Output the (x, y) coordinate of the center of the cell containing the given text.  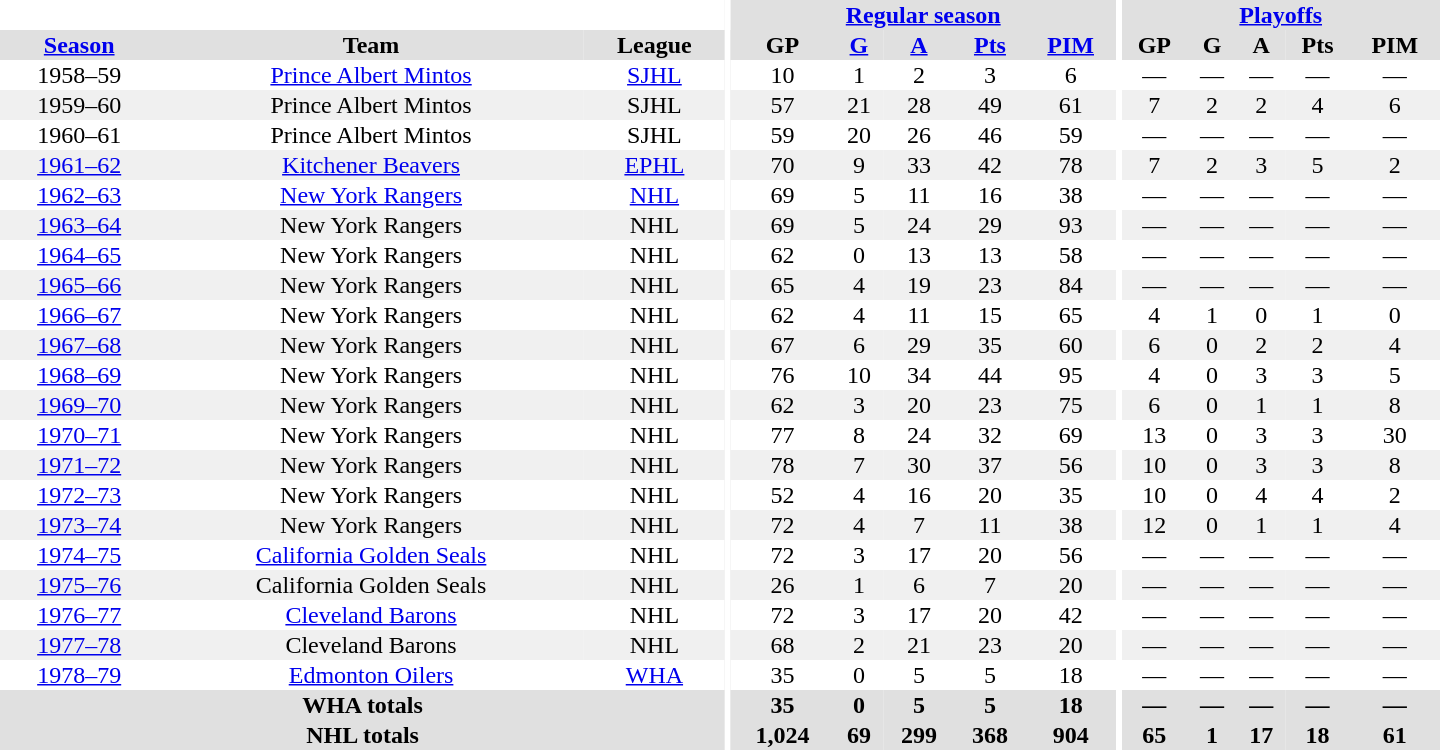
15 (990, 315)
WHA totals (362, 705)
84 (1070, 285)
Kitchener Beavers (370, 165)
NHL totals (362, 735)
1976–77 (79, 615)
Team (370, 45)
1959–60 (79, 105)
1968–69 (79, 375)
EPHL (654, 165)
1965–66 (79, 285)
9 (858, 165)
76 (783, 375)
37 (990, 465)
77 (783, 435)
75 (1070, 405)
1971–72 (79, 465)
95 (1070, 375)
1978–79 (79, 675)
93 (1070, 225)
12 (1154, 525)
34 (918, 375)
Edmonton Oilers (370, 675)
League (654, 45)
1966–67 (79, 315)
67 (783, 345)
1970–71 (79, 435)
Regular season (924, 15)
1962–63 (79, 195)
57 (783, 105)
1958–59 (79, 75)
33 (918, 165)
60 (1070, 345)
1973–74 (79, 525)
70 (783, 165)
1961–62 (79, 165)
1969–70 (79, 405)
Season (79, 45)
52 (783, 495)
904 (1070, 735)
1974–75 (79, 555)
68 (783, 645)
28 (918, 105)
46 (990, 135)
1963–64 (79, 225)
Playoffs (1280, 15)
44 (990, 375)
1977–78 (79, 645)
49 (990, 105)
1964–65 (79, 255)
1972–73 (79, 495)
WHA (654, 675)
58 (1070, 255)
1967–68 (79, 345)
32 (990, 435)
299 (918, 735)
368 (990, 735)
1975–76 (79, 585)
19 (918, 285)
1960–61 (79, 135)
1,024 (783, 735)
